Locate the cell with the specified text and output its [X, Y] center coordinate. 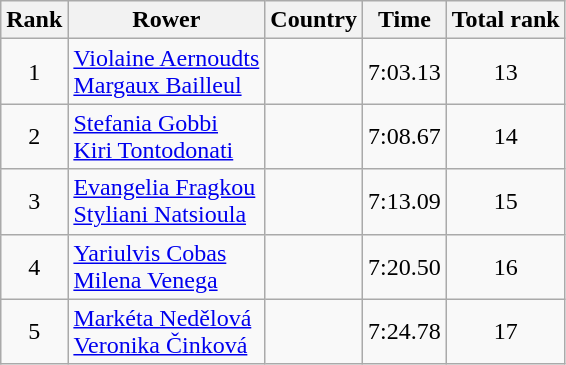
Rower [166, 20]
14 [506, 136]
13 [506, 72]
3 [34, 202]
15 [506, 202]
7:24.78 [405, 332]
16 [506, 266]
Total rank [506, 20]
7:13.09 [405, 202]
7:08.67 [405, 136]
Evangelia FragkouStyliani Natsioula [166, 202]
4 [34, 266]
Violaine AernoudtsMargaux Bailleul [166, 72]
2 [34, 136]
17 [506, 332]
7:20.50 [405, 266]
5 [34, 332]
Rank [34, 20]
7:03.13 [405, 72]
Yariulvis CobasMilena Venega [166, 266]
Time [405, 20]
Markéta NedělováVeronika Činková [166, 332]
1 [34, 72]
Stefania GobbiKiri Tontodonati [166, 136]
Country [314, 20]
